Extract the (x, y) coordinate from the center of the cell holding the provided text.  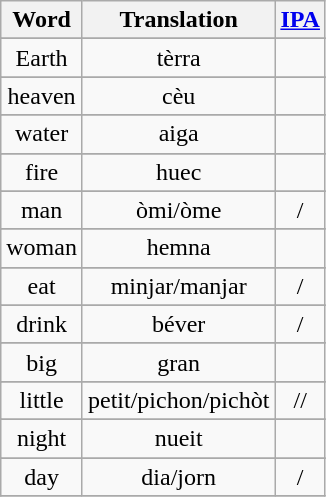
fire (42, 172)
aiga (178, 134)
night (42, 438)
nueit (178, 438)
huec (178, 172)
hemna (178, 248)
Earth (42, 58)
big (42, 362)
day (42, 477)
water (42, 134)
heaven (42, 96)
dia/jorn (178, 477)
petit/pichon/pichòt (178, 400)
òmi/òme (178, 210)
Translation (178, 20)
man (42, 210)
drink (42, 324)
woman (42, 248)
béver (178, 324)
IPA (300, 20)
cèu (178, 96)
// (300, 400)
gran (178, 362)
tèrra (178, 58)
eat (42, 286)
little (42, 400)
minjar/manjar (178, 286)
Word (42, 20)
